Pinpoint the cell where the given text exists, returning its (x, y) midpoint coordinate. 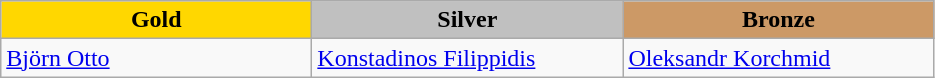
Konstadinos Filippidis (468, 58)
Oleksandr Korchmid (778, 58)
Bronze (778, 20)
Gold (156, 20)
Björn Otto (156, 58)
Silver (468, 20)
